Output the [X, Y] coordinate of the center of the cell containing the given text.  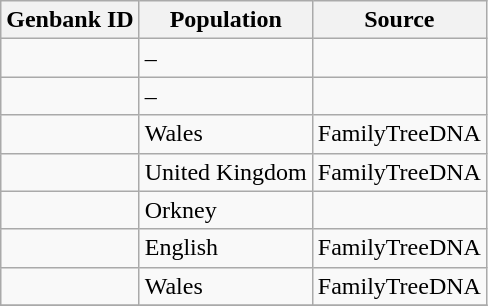
Genbank ID [70, 20]
United Kingdom [226, 172]
English [226, 248]
Population [226, 20]
Source [399, 20]
Orkney [226, 210]
